Provide the [X, Y] coordinate of the cell's center where the given text is located.  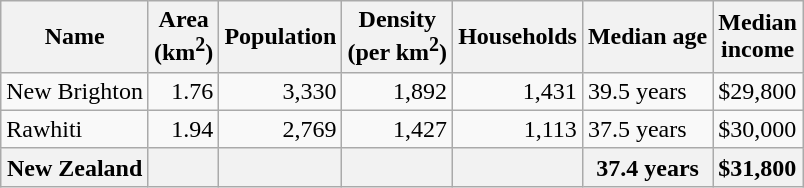
3,330 [280, 91]
1,431 [518, 91]
$31,800 [758, 167]
Population [280, 37]
1.76 [183, 91]
1,427 [398, 129]
37.4 years [647, 167]
2,769 [280, 129]
37.5 years [647, 129]
Density(per km2) [398, 37]
New Zealand [75, 167]
Median age [647, 37]
1.94 [183, 129]
1,892 [398, 91]
1,113 [518, 129]
$29,800 [758, 91]
New Brighton [75, 91]
Name [75, 37]
Households [518, 37]
Area(km2) [183, 37]
Rawhiti [75, 129]
Medianincome [758, 37]
39.5 years [647, 91]
$30,000 [758, 129]
